Return (X, Y) of the center of cell containing provided text 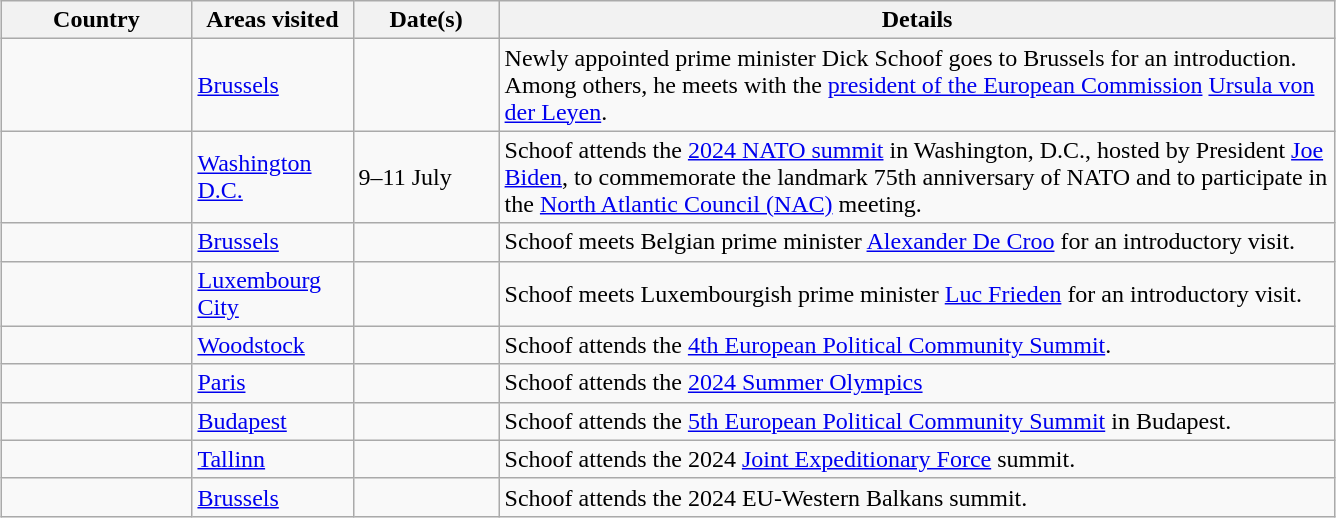
Details (917, 20)
Schoof meets Luxembourgish prime minister Luc Frieden for an introductory visit. (917, 294)
9–11 July (426, 177)
Budapest (272, 421)
Schoof meets Belgian prime minister Alexander De Croo for an introductory visit. (917, 242)
Schoof attends the 4th European Political Community Summit. (917, 345)
Washington D.C. (272, 177)
Schoof attends the 5th European Political Community Summit in Budapest. (917, 421)
Areas visited (272, 20)
Tallinn (272, 459)
Luxembourg City (272, 294)
Schoof attends the 2024 Joint Expeditionary Force summit. (917, 459)
Paris (272, 383)
Date(s) (426, 20)
Schoof attends the 2024 EU-Western Balkans summit. (917, 497)
Woodstock (272, 345)
Schoof attends the 2024 Summer Olympics (917, 383)
Country (96, 20)
